Return (x, y) of the center of cell containing provided text 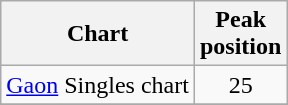
Chart (98, 34)
Gaon Singles chart (98, 85)
Peakposition (240, 34)
25 (240, 85)
